Return [x, y] of the center of cell containing provided text 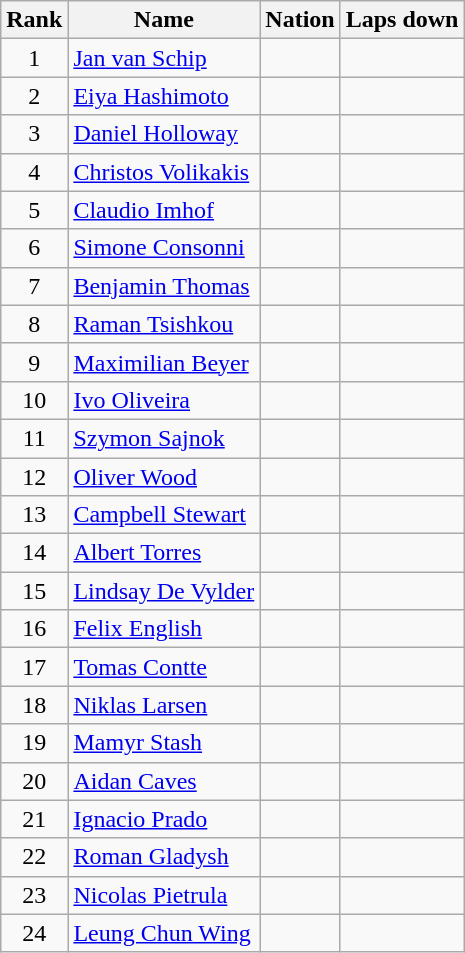
5 [34, 210]
Laps down [402, 20]
12 [34, 477]
Leung Chun Wing [164, 933]
11 [34, 438]
2 [34, 96]
Ignacio Prado [164, 819]
Simone Consonni [164, 248]
13 [34, 515]
16 [34, 629]
Ivo Oliveira [164, 400]
Albert Torres [164, 553]
Jan van Schip [164, 58]
18 [34, 705]
Campbell Stewart [164, 515]
Szymon Sajnok [164, 438]
Aidan Caves [164, 781]
Christos Volikakis [164, 172]
Nicolas Pietrula [164, 895]
7 [34, 286]
23 [34, 895]
24 [34, 933]
Nation [300, 20]
Felix English [164, 629]
Maximilian Beyer [164, 362]
Mamyr Stash [164, 743]
Niklas Larsen [164, 705]
22 [34, 857]
Raman Tsishkou [164, 324]
20 [34, 781]
Roman Gladysh [164, 857]
Oliver Wood [164, 477]
Rank [34, 20]
19 [34, 743]
17 [34, 667]
9 [34, 362]
Name [164, 20]
Claudio Imhof [164, 210]
Tomas Contte [164, 667]
Benjamin Thomas [164, 286]
6 [34, 248]
10 [34, 400]
15 [34, 591]
21 [34, 819]
8 [34, 324]
Daniel Holloway [164, 134]
3 [34, 134]
4 [34, 172]
1 [34, 58]
Eiya Hashimoto [164, 96]
14 [34, 553]
Lindsay De Vylder [164, 591]
